Output the [x, y] coordinate of the center of the cell containing the given text.  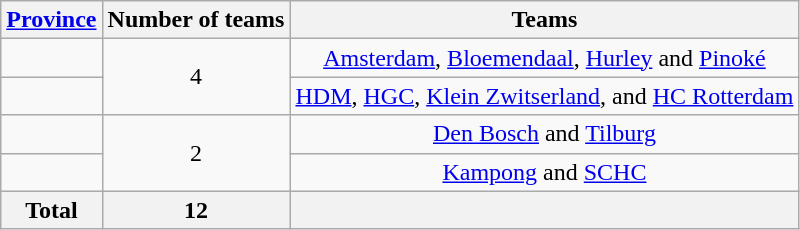
Den Bosch and Tilburg [544, 134]
Number of teams [196, 20]
Kampong and SCHC [544, 172]
Teams [544, 20]
Amsterdam, Bloemendaal, Hurley and Pinoké [544, 58]
12 [196, 210]
4 [196, 77]
HDM, HGC, Klein Zwitserland, and HC Rotterdam [544, 96]
2 [196, 153]
Province [52, 20]
Total [52, 210]
